For the text-containing cell, return its midpoint in (x, y) coordinate format. 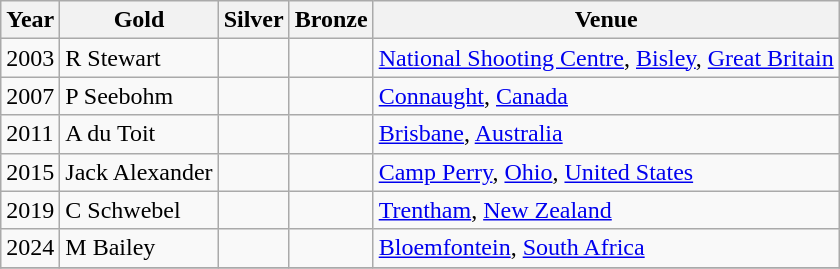
Connaught, Canada (606, 96)
Camp Perry, Ohio, United States (606, 172)
Brisbane, Australia (606, 134)
Venue (606, 20)
Gold (139, 20)
C Schwebel (139, 210)
Bloemfontein, South Africa (606, 248)
2015 (30, 172)
2007 (30, 96)
A du Toit (139, 134)
R Stewart (139, 58)
Year (30, 20)
National Shooting Centre, Bisley, Great Britain (606, 58)
2024 (30, 248)
Silver (254, 20)
M Bailey (139, 248)
Bronze (331, 20)
Trentham, New Zealand (606, 210)
2011 (30, 134)
2003 (30, 58)
2019 (30, 210)
P Seebohm (139, 96)
Jack Alexander (139, 172)
